Find where the given text appears and provide that cell's center as [X, Y] coordinate. 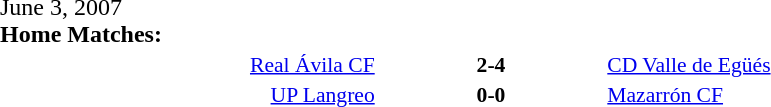
2-4 [492, 64]
